Provide the (x, y) coordinate of the cell's center where the given text is located.  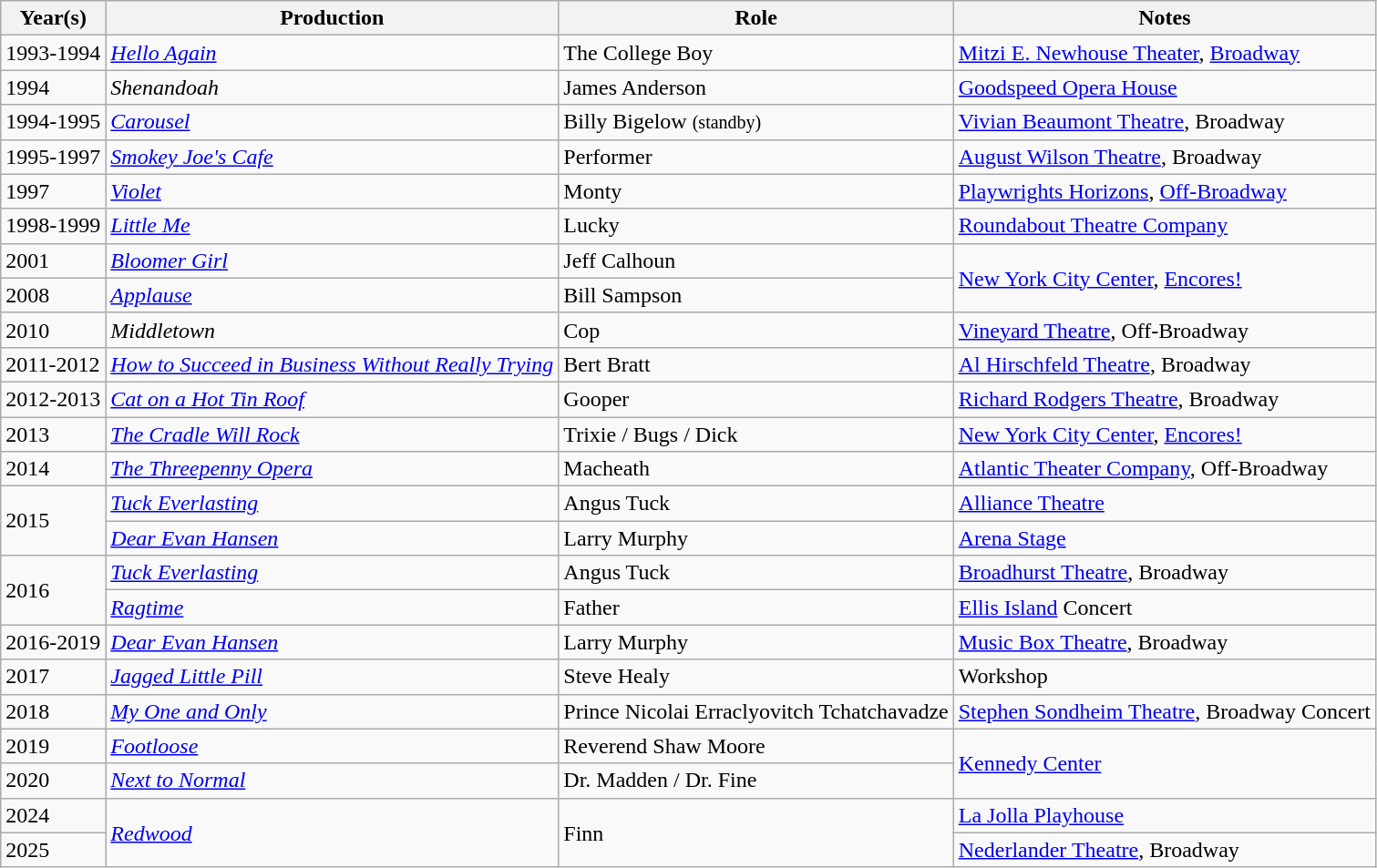
Arena Stage (1165, 538)
Redwood (332, 832)
2024 (53, 815)
Playwrights Horizons, Off-Broadway (1165, 191)
Footloose (332, 746)
Prince Nicolai Erraclyovitch Tchatchavadze (756, 711)
Broadhurst Theatre, Broadway (1165, 573)
Cop (756, 330)
Steve Healy (756, 677)
Jagged Little Pill (332, 677)
August Wilson Theatre, Broadway (1165, 157)
Bert Bratt (756, 364)
Performer (756, 157)
2013 (53, 434)
2016 (53, 590)
2016-2019 (53, 642)
Billy Bigelow (standby) (756, 122)
1995-1997 (53, 157)
Applause (332, 295)
2019 (53, 746)
Monty (756, 191)
Mitzi E. Newhouse Theater, Broadway (1165, 53)
Macheath (756, 469)
Workshop (1165, 677)
2010 (53, 330)
Finn (756, 832)
Nederlander Theatre, Broadway (1165, 850)
Next to Normal (332, 781)
Atlantic Theater Company, Off-Broadway (1165, 469)
1994-1995 (53, 122)
La Jolla Playhouse (1165, 815)
Violet (332, 191)
Kennedy Center (1165, 763)
Vivian Beaumont Theatre, Broadway (1165, 122)
Roundabout Theatre Company (1165, 226)
Bloomer Girl (332, 260)
1993-1994 (53, 53)
Lucky (756, 226)
Stephen Sondheim Theatre, Broadway Concert (1165, 711)
Father (756, 608)
2018 (53, 711)
Reverend Shaw Moore (756, 746)
The Threepenny Opera (332, 469)
Ragtime (332, 608)
The Cradle Will Rock (332, 434)
Year(s) (53, 18)
Dr. Madden / Dr. Fine (756, 781)
Production (332, 18)
Shenandoah (332, 87)
Cat on a Hot Tin Roof (332, 399)
Little Me (332, 226)
My One and Only (332, 711)
1994 (53, 87)
Al Hirschfeld Theatre, Broadway (1165, 364)
Ellis Island Concert (1165, 608)
2015 (53, 521)
1998-1999 (53, 226)
2001 (53, 260)
Notes (1165, 18)
Goodspeed Opera House (1165, 87)
Role (756, 18)
Richard Rodgers Theatre, Broadway (1165, 399)
2011-2012 (53, 364)
Vineyard Theatre, Off-Broadway (1165, 330)
Hello Again (332, 53)
How to Succeed in Business Without Really Trying (332, 364)
Gooper (756, 399)
2020 (53, 781)
James Anderson (756, 87)
1997 (53, 191)
2014 (53, 469)
Music Box Theatre, Broadway (1165, 642)
The College Boy (756, 53)
Middletown (332, 330)
Trixie / Bugs / Dick (756, 434)
Smokey Joe's Cafe (332, 157)
2025 (53, 850)
2017 (53, 677)
Alliance Theatre (1165, 504)
2008 (53, 295)
Jeff Calhoun (756, 260)
2012-2013 (53, 399)
Carousel (332, 122)
Bill Sampson (756, 295)
